Pinpoint the cell where the given text exists, returning its [X, Y] midpoint coordinate. 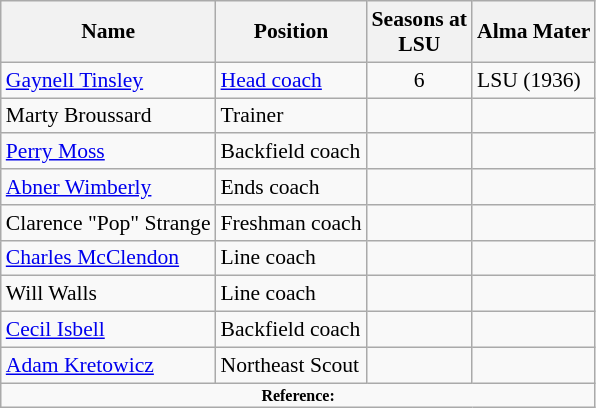
Reference: [298, 395]
Freshman coach [292, 223]
Perry Moss [108, 152]
Alma Mater [534, 32]
6 [420, 80]
Head coach [292, 80]
Will Walls [108, 294]
Ends coach [292, 187]
Name [108, 32]
Marty Broussard [108, 116]
Abner Wimberly [108, 187]
Northeast Scout [292, 365]
Position [292, 32]
Adam Kretowicz [108, 365]
Cecil Isbell [108, 330]
Trainer [292, 116]
LSU (1936) [534, 80]
Gaynell Tinsley [108, 80]
Charles McClendon [108, 258]
Seasons atLSU [420, 32]
Clarence "Pop" Strange [108, 223]
